Capture the cell that displays the provided text and extract its (X, Y) central coordinate. 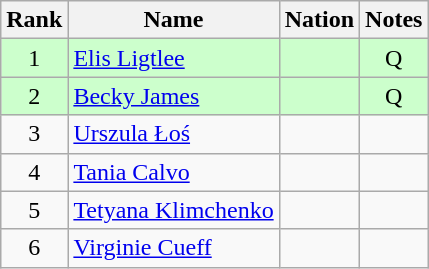
3 (34, 134)
Urszula Łoś (174, 134)
6 (34, 248)
Nation (319, 20)
Becky James (174, 96)
1 (34, 58)
Elis Ligtlee (174, 58)
2 (34, 96)
Tania Calvo (174, 172)
5 (34, 210)
Name (174, 20)
Tetyana Klimchenko (174, 210)
Notes (394, 20)
Virginie Cueff (174, 248)
4 (34, 172)
Rank (34, 20)
